For the text-containing cell, return its midpoint in [X, Y] coordinate format. 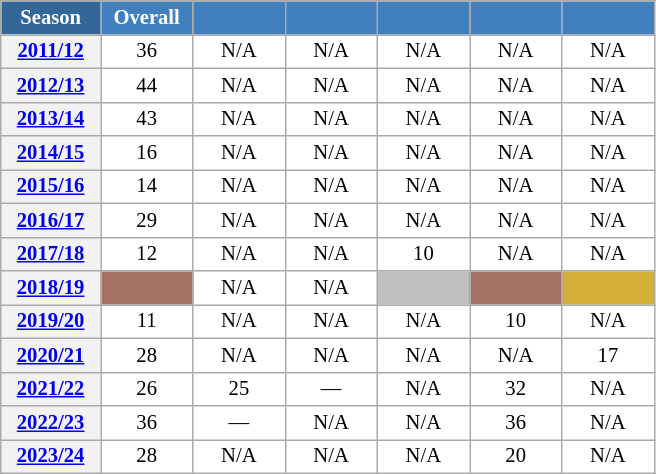
11 [146, 321]
44 [146, 85]
17 [608, 355]
2018/19 [51, 287]
32 [516, 389]
2023/24 [51, 456]
2012/13 [51, 85]
2020/21 [51, 355]
29 [146, 220]
2021/22 [51, 389]
Season [51, 17]
25 [239, 389]
2015/16 [51, 186]
16 [146, 153]
2014/15 [51, 153]
26 [146, 389]
2016/17 [51, 220]
2022/23 [51, 423]
2017/18 [51, 254]
43 [146, 119]
2011/12 [51, 51]
2013/14 [51, 119]
20 [516, 456]
12 [146, 254]
Overall [146, 17]
14 [146, 186]
2019/20 [51, 321]
